Determine the [X, Y] coordinate at the center of the cell enclosing the given text.  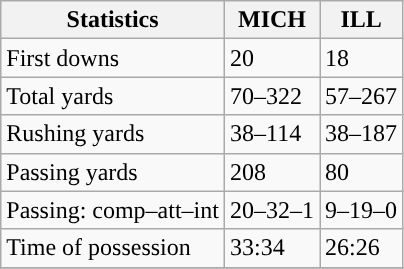
Total yards [113, 96]
208 [272, 172]
Rushing yards [113, 134]
38–114 [272, 134]
Passing yards [113, 172]
18 [362, 58]
Time of possession [113, 248]
38–187 [362, 134]
Statistics [113, 20]
33:34 [272, 248]
80 [362, 172]
20 [272, 58]
20–32–1 [272, 210]
ILL [362, 20]
MICH [272, 20]
First downs [113, 58]
Passing: comp–att–int [113, 210]
26:26 [362, 248]
70–322 [272, 96]
57–267 [362, 96]
9–19–0 [362, 210]
